Provide the [X, Y] coordinate of the cell's center where the given text is located.  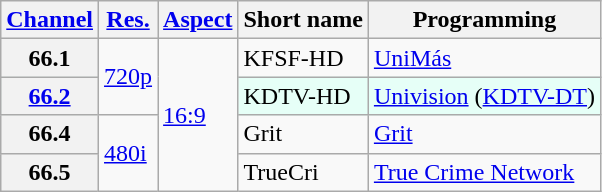
Aspect [198, 20]
TrueCri [303, 172]
Short name [303, 20]
720p [128, 77]
Programming [484, 20]
66.4 [50, 134]
66.2 [50, 96]
Res. [128, 20]
66.1 [50, 58]
480i [128, 153]
KFSF-HD [303, 58]
Univision (KDTV-DT) [484, 96]
Channel [50, 20]
66.5 [50, 172]
UniMás [484, 58]
KDTV-HD [303, 96]
True Crime Network [484, 172]
16:9 [198, 115]
